Return (x, y) of the center of cell containing provided text 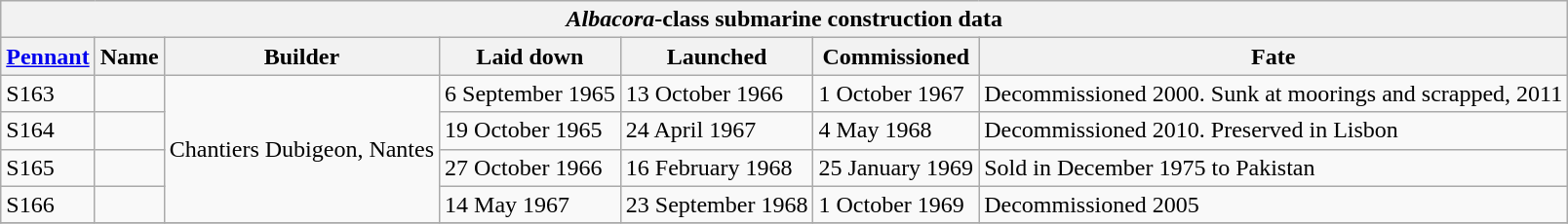
Albacora-class submarine construction data (784, 19)
14 May 1967 (530, 205)
Decommissioned 2000. Sunk at moorings and scrapped, 2011 (1274, 93)
1 October 1969 (896, 205)
Laid down (530, 56)
27 October 1966 (530, 168)
1 October 1967 (896, 93)
Chantiers Dubigeon, Nantes (301, 149)
Sold in December 1975 to Pakistan (1274, 168)
Commissioned (896, 56)
Pennant (48, 56)
Launched (717, 56)
Fate (1274, 56)
Decommissioned 2005 (1274, 205)
S166 (48, 205)
S164 (48, 131)
23 September 1968 (717, 205)
13 October 1966 (717, 93)
Builder (301, 56)
S163 (48, 93)
16 February 1968 (717, 168)
25 January 1969 (896, 168)
S165 (48, 168)
Name (129, 56)
24 April 1967 (717, 131)
4 May 1968 (896, 131)
19 October 1965 (530, 131)
6 September 1965 (530, 93)
Decommissioned 2010. Preserved in Lisbon (1274, 131)
